Return the (X, Y) coordinate for the center point of the cell that contains the specified text.  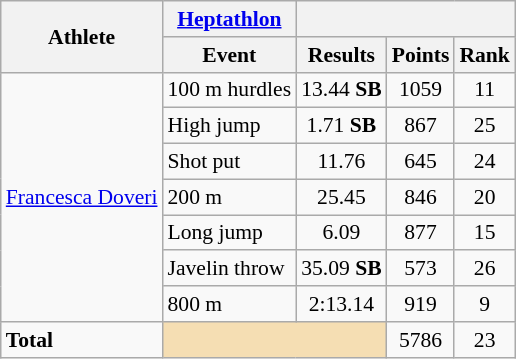
Event (230, 55)
Points (421, 55)
6.09 (342, 233)
846 (421, 197)
Total (82, 340)
11 (484, 90)
Javelin throw (230, 269)
13.44 SB (342, 90)
100 m hurdles (230, 90)
200 m (230, 197)
35.09 SB (342, 269)
24 (484, 162)
15 (484, 233)
1059 (421, 90)
573 (421, 269)
Long jump (230, 233)
25.45 (342, 197)
Athlete (82, 36)
1.71 SB (342, 126)
Heptathlon (230, 19)
26 (484, 269)
800 m (230, 304)
2:13.14 (342, 304)
Francesca Doveri (82, 196)
11.76 (342, 162)
645 (421, 162)
25 (484, 126)
20 (484, 197)
5786 (421, 340)
919 (421, 304)
Rank (484, 55)
Shot put (230, 162)
Results (342, 55)
23 (484, 340)
877 (421, 233)
High jump (230, 126)
867 (421, 126)
9 (484, 304)
